Output the (x, y) coordinate of the center of the cell containing the given text.  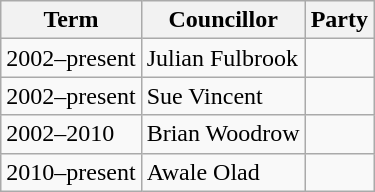
Party (339, 20)
2002–2010 (71, 134)
Julian Fulbrook (223, 58)
2010–present (71, 172)
Awale Olad (223, 172)
Councillor (223, 20)
Term (71, 20)
Brian Woodrow (223, 134)
Sue Vincent (223, 96)
